Output the (x, y) coordinate of the center of the cell containing the given text.  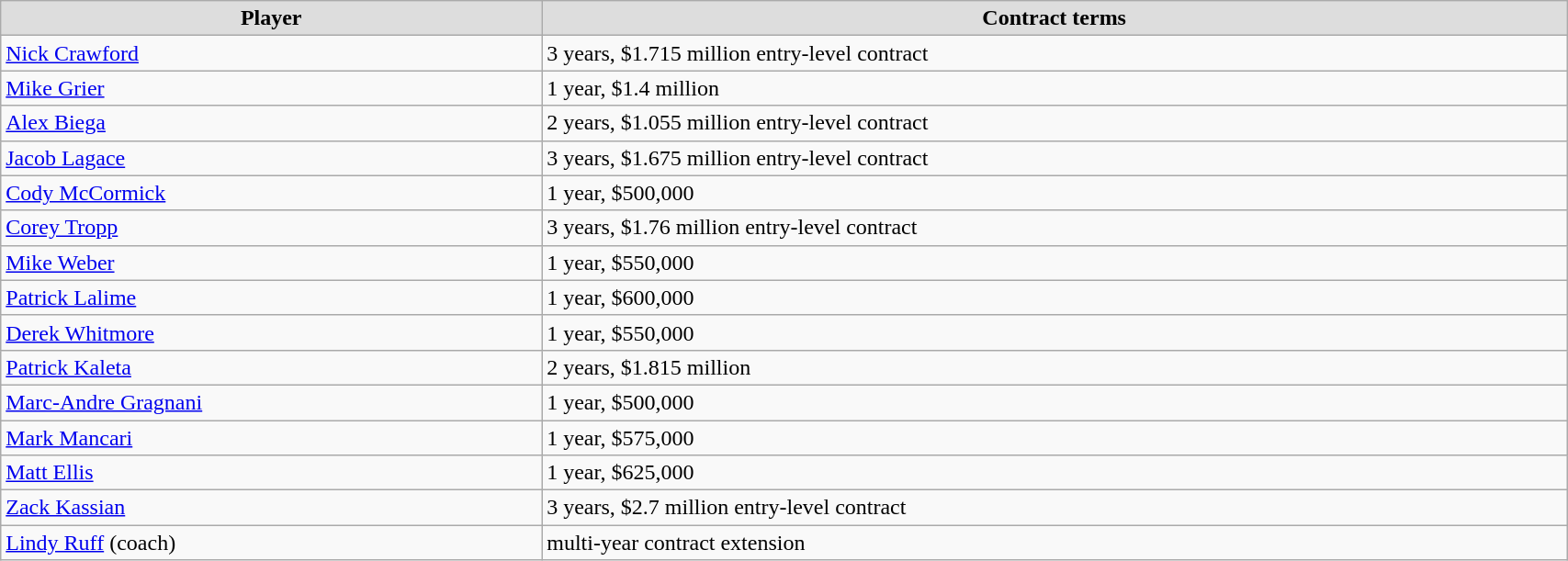
Lindy Ruff (coach) (272, 543)
1 year, $1.4 million (1055, 88)
Mike Grier (272, 88)
Mike Weber (272, 263)
2 years, $1.815 million (1055, 367)
Player (272, 18)
Mark Mancari (272, 438)
Zack Kassian (272, 508)
Patrick Kaleta (272, 367)
multi-year contract extension (1055, 543)
Nick Crawford (272, 53)
1 year, $625,000 (1055, 473)
Marc-Andre Gragnani (272, 402)
Contract terms (1055, 18)
3 years, $1.675 million entry-level contract (1055, 158)
2 years, $1.055 million entry-level contract (1055, 123)
1 year, $575,000 (1055, 438)
Derek Whitmore (272, 332)
3 years, $1.715 million entry-level contract (1055, 53)
Jacob Lagace (272, 158)
Patrick Lalime (272, 297)
3 years, $1.76 million entry-level contract (1055, 228)
Alex Biega (272, 123)
Corey Tropp (272, 228)
1 year, $600,000 (1055, 297)
Cody McCormick (272, 193)
Matt Ellis (272, 473)
3 years, $2.7 million entry-level contract (1055, 508)
